Identify which cell holds the provided text, then report its [X, Y] central coordinate. 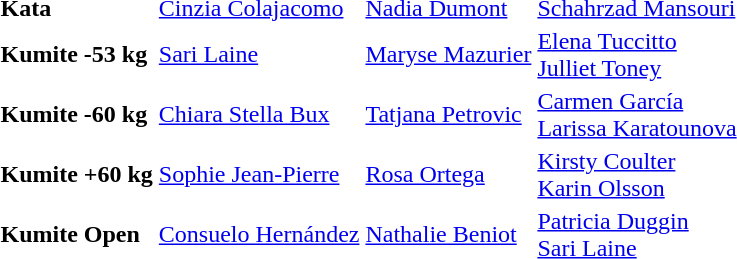
Maryse Mazurier [448, 54]
Sophie Jean-Pierre [259, 174]
Sari Laine [259, 54]
Rosa Ortega [448, 174]
Tatjana Petrovic [448, 114]
Chiara Stella Bux [259, 114]
